For the text-containing cell, return its midpoint in (X, Y) coordinate format. 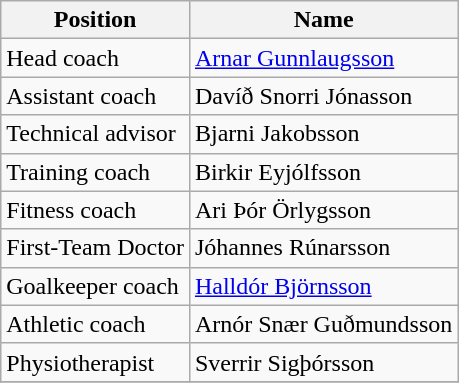
Assistant coach (96, 96)
Technical advisor (96, 134)
Goalkeeper coach (96, 286)
Athletic coach (96, 324)
Name (323, 20)
First-Team Doctor (96, 248)
Davíð Snorri Jónasson (323, 96)
Training coach (96, 172)
Jóhannes Rúnarsson (323, 248)
Arnór Snær Guðmundsson (323, 324)
Bjarni Jakobsson (323, 134)
Arnar Gunnlaugsson (323, 58)
Ari Þór Örlygsson (323, 210)
Birkir Eyjólfsson (323, 172)
Fitness coach (96, 210)
Head coach (96, 58)
Halldór Björnsson (323, 286)
Position (96, 20)
Sverrir Sigþórsson (323, 362)
Physiotherapist (96, 362)
